Scan for the cell matching the given text and deliver its (X, Y) coordinate at center. 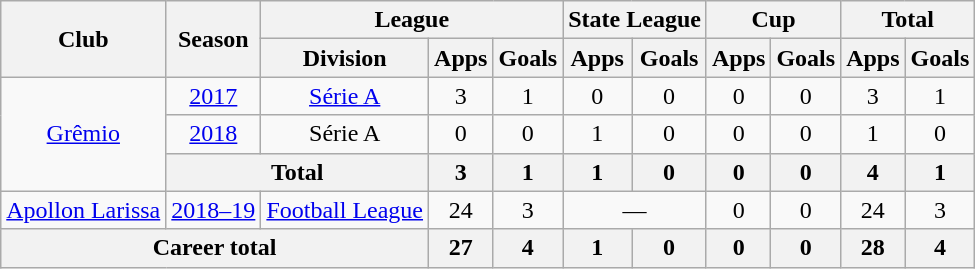
27 (461, 248)
Club (84, 39)
Grêmio (84, 134)
Football League (345, 210)
28 (873, 248)
State League (635, 20)
2018–19 (214, 210)
Season (214, 39)
2017 (214, 96)
— (635, 210)
Apollon Larissa (84, 210)
Career total (215, 248)
Division (345, 58)
League (412, 20)
2018 (214, 134)
Cup (773, 20)
